Search for the cell housing the specified text and yield its [X, Y] center coordinate. 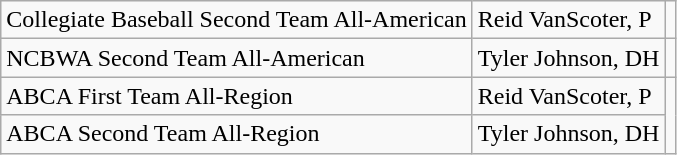
NCBWA Second Team All-American [236, 58]
Collegiate Baseball Second Team All-American [236, 20]
ABCA Second Team All-Region [236, 134]
ABCA First Team All-Region [236, 96]
